Return the (X, Y) coordinate for the center point of the cell that contains the specified text.  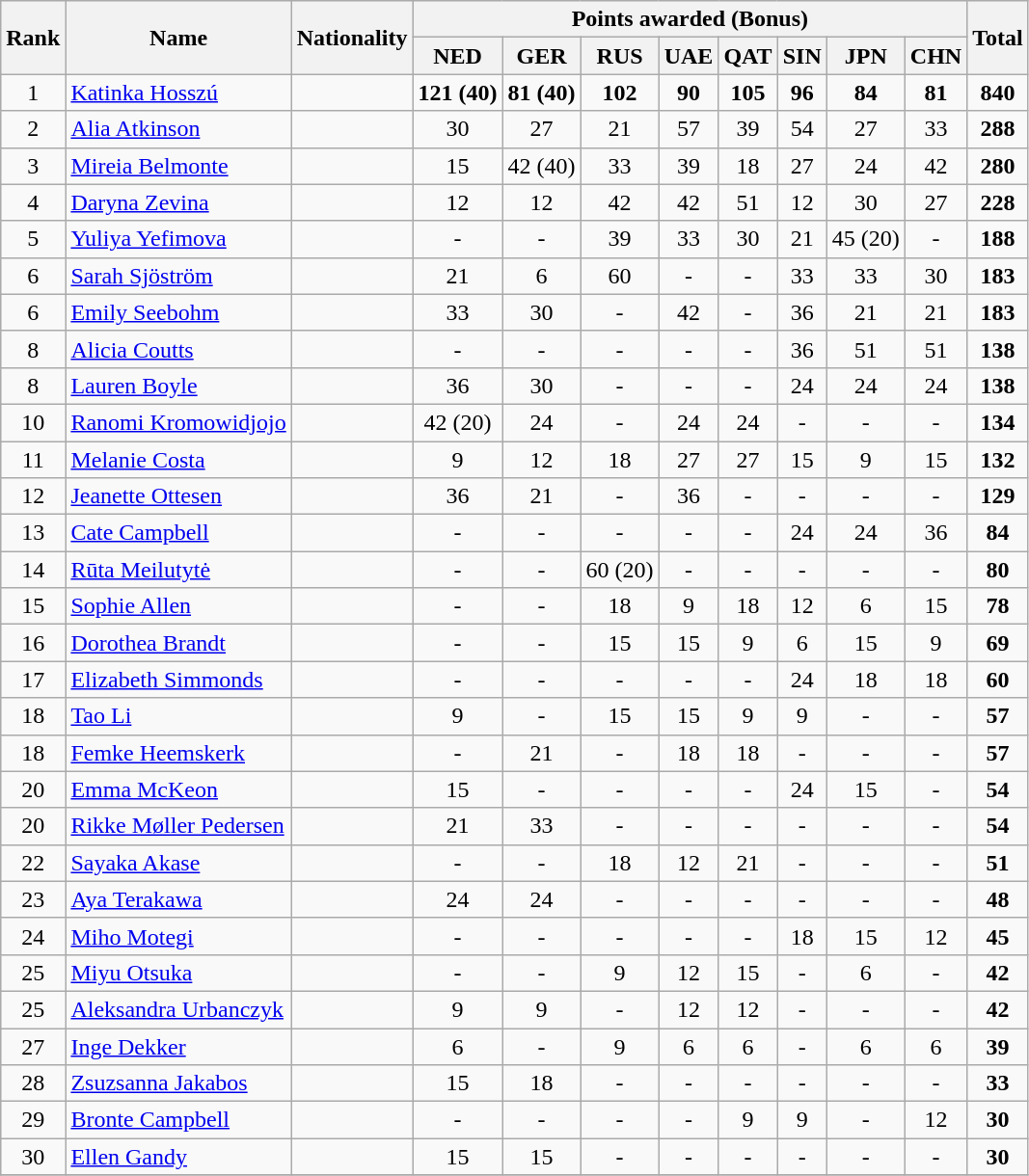
Aya Terakawa (178, 899)
188 (998, 239)
840 (998, 93)
4 (33, 202)
Ranomi Kromowidjojo (178, 422)
Zsuzsanna Jakabos (178, 1083)
Tao Li (178, 716)
81 (40) (542, 93)
Melanie Costa (178, 460)
134 (998, 422)
Jeanette Ottesen (178, 496)
45 (20) (866, 239)
129 (998, 496)
22 (33, 863)
2 (33, 129)
80 (998, 570)
42 (40) (542, 166)
Katinka Hosszú (178, 93)
Rank (33, 38)
Alia Atkinson (178, 129)
GER (542, 56)
Mireia Belmonte (178, 166)
RUS (619, 56)
Miyu Otsuka (178, 973)
81 (935, 93)
Ellen Gandy (178, 1157)
96 (802, 93)
228 (998, 202)
Alicia Coutts (178, 349)
NED (457, 56)
45 (998, 936)
13 (33, 533)
48 (998, 899)
Bronte Campbell (178, 1120)
SIN (802, 56)
Emily Seebohm (178, 312)
5 (33, 239)
78 (998, 606)
288 (998, 129)
Dorothea Brandt (178, 643)
23 (33, 899)
Total (998, 38)
29 (33, 1120)
Daryna Zevina (178, 202)
Nationality (352, 38)
JPN (866, 56)
42 (20) (457, 422)
UAE (689, 56)
Rikke Møller Pedersen (178, 826)
280 (998, 166)
17 (33, 680)
Elizabeth Simmonds (178, 680)
3 (33, 166)
102 (619, 93)
28 (33, 1083)
11 (33, 460)
Inge Dekker (178, 1046)
60 (20) (619, 570)
CHN (935, 56)
Aleksandra Urbanczyk (178, 1009)
QAT (748, 56)
Sarah Sjöström (178, 276)
121 (40) (457, 93)
Name (178, 38)
Rūta Meilutytė (178, 570)
Lauren Boyle (178, 386)
Yuliya Yefimova (178, 239)
Sophie Allen (178, 606)
Femke Heemskerk (178, 753)
14 (33, 570)
69 (998, 643)
132 (998, 460)
10 (33, 422)
105 (748, 93)
Points awarded (Bonus) (691, 19)
Cate Campbell (178, 533)
1 (33, 93)
90 (689, 93)
16 (33, 643)
Sayaka Akase (178, 863)
Emma McKeon (178, 789)
Miho Motegi (178, 936)
